Locate the cell with the specified text and output its [X, Y] center coordinate. 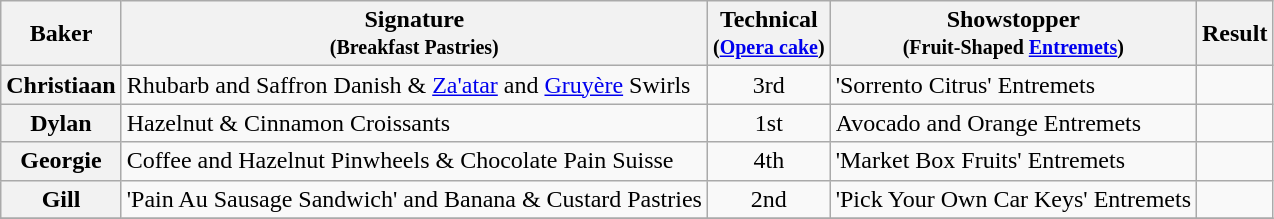
'Pain Au Sausage Sandwich' and Banana & Custard Pastries [414, 199]
Rhubarb and Saffron Danish & Za'atar and Gruyère Swirls [414, 85]
Georgie [61, 161]
Showstopper(Fruit-Shaped Entremets) [1013, 34]
'Sorrento Citrus' Entremets [1013, 85]
Technical(Opera cake) [768, 34]
'Pick Your Own Car Keys' Entremets [1013, 199]
3rd [768, 85]
Christiaan [61, 85]
Gill [61, 199]
Avocado and Orange Entremets [1013, 123]
Coffee and Hazelnut Pinwheels & Chocolate Pain Suisse [414, 161]
Hazelnut & Cinnamon Croissants [414, 123]
1st [768, 123]
Dylan [61, 123]
'Market Box Fruits' Entremets [1013, 161]
2nd [768, 199]
Result [1235, 34]
Signature(Breakfast Pastries) [414, 34]
4th [768, 161]
Baker [61, 34]
